Extract the [X, Y] coordinate from the center of the cell holding the provided text.  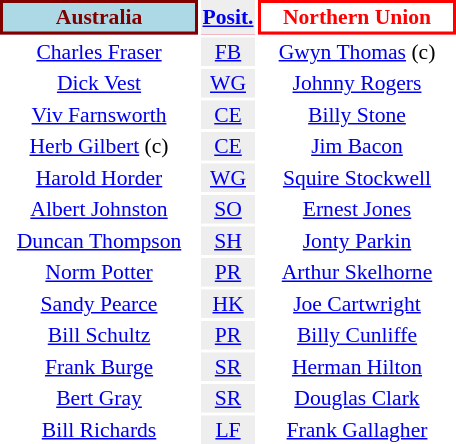
Jonty Parkin [357, 240]
SO [228, 209]
HK [228, 304]
Herb Gilbert (c) [99, 146]
Frank Gallagher [357, 430]
Joe Cartwright [357, 304]
Billy Cunliffe [357, 335]
Australia [99, 17]
Charles Fraser [99, 52]
Frank Burge [99, 366]
Sandy Pearce [99, 304]
Posit. [228, 17]
Ernest Jones [357, 209]
Arthur Skelhorne [357, 272]
Douglas Clark [357, 398]
Harold Horder [99, 178]
SH [228, 240]
Albert Johnston [99, 209]
Gwyn Thomas (c) [357, 52]
Squire Stockwell [357, 178]
Bert Gray [99, 398]
Herman Hilton [357, 366]
Johnny Rogers [357, 83]
Duncan Thompson [99, 240]
Bill Schultz [99, 335]
Viv Farnsworth [99, 114]
Northern Union [357, 17]
Jim Bacon [357, 146]
LF [228, 430]
Norm Potter [99, 272]
Dick Vest [99, 83]
Billy Stone [357, 114]
Bill Richards [99, 430]
FB [228, 52]
